Extract the [X, Y] coordinate from the center of the cell holding the provided text.  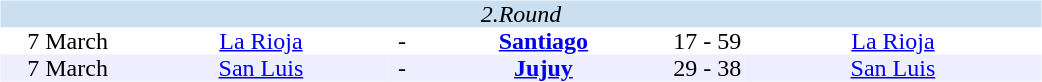
29 - 38 [707, 68]
Jujuy [544, 68]
17 - 59 [707, 42]
Santiago [544, 42]
2.Round [520, 14]
